Output the [x, y] coordinate of the center of the cell containing the given text.  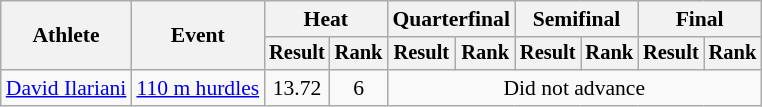
Final [700, 19]
110 m hurdles [198, 88]
13.72 [297, 88]
Semifinal [576, 19]
Event [198, 36]
Did not advance [574, 88]
Quarterfinal [451, 19]
David Ilariani [66, 88]
Heat [326, 19]
6 [359, 88]
Athlete [66, 36]
